Provide the (x, y) coordinate of the cell's center where the given text is located.  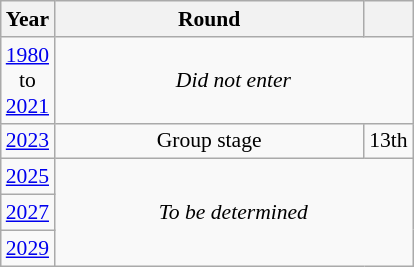
Round (209, 19)
Year (28, 19)
2029 (28, 248)
2027 (28, 213)
To be determined (234, 212)
2025 (28, 177)
1980to2021 (28, 80)
Group stage (209, 141)
2023 (28, 141)
Did not enter (234, 80)
13th (388, 141)
